For the text-containing cell, return its midpoint in [x, y] coordinate format. 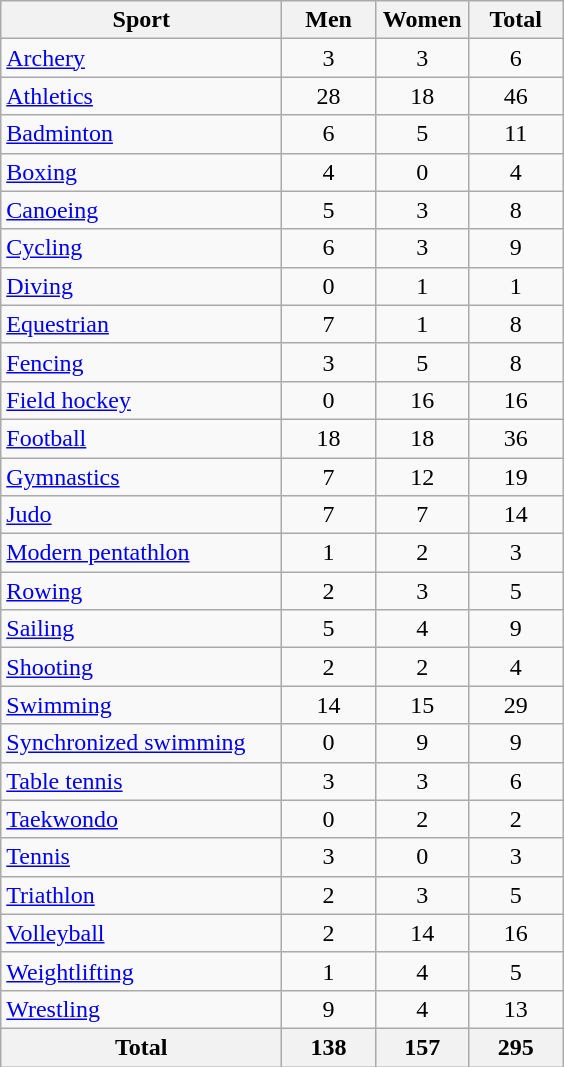
Shooting [142, 667]
19 [516, 477]
Cycling [142, 248]
Taekwondo [142, 819]
12 [422, 477]
Weightlifting [142, 971]
Badminton [142, 134]
Women [422, 20]
Sailing [142, 629]
Modern pentathlon [142, 553]
Archery [142, 58]
Table tennis [142, 781]
Field hockey [142, 400]
Gymnastics [142, 477]
Synchronized swimming [142, 743]
Athletics [142, 96]
Volleyball [142, 933]
Sport [142, 20]
Boxing [142, 172]
Fencing [142, 362]
138 [329, 1047]
295 [516, 1047]
29 [516, 705]
Diving [142, 286]
Tennis [142, 857]
Wrestling [142, 1009]
Judo [142, 515]
Swimming [142, 705]
46 [516, 96]
Rowing [142, 591]
11 [516, 134]
Football [142, 438]
Canoeing [142, 210]
13 [516, 1009]
28 [329, 96]
Men [329, 20]
157 [422, 1047]
Triathlon [142, 895]
36 [516, 438]
Equestrian [142, 324]
15 [422, 705]
